Locate the cell with the specified text and output its [X, Y] center coordinate. 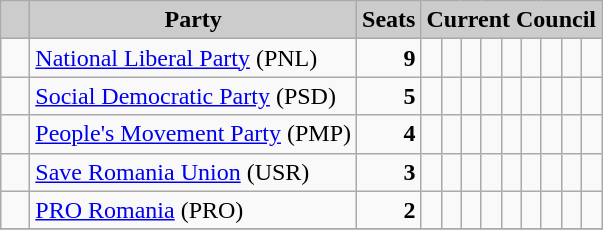
9 [389, 58]
Party [194, 20]
Social Democratic Party (PSD) [194, 96]
Current Council [512, 20]
Save Romania Union (USR) [194, 172]
5 [389, 96]
4 [389, 134]
3 [389, 172]
2 [389, 210]
National Liberal Party (PNL) [194, 58]
People's Movement Party (PMP) [194, 134]
Seats [389, 20]
PRO Romania (PRO) [194, 210]
